Return the (X, Y) coordinate for the center point of the cell that contains the specified text.  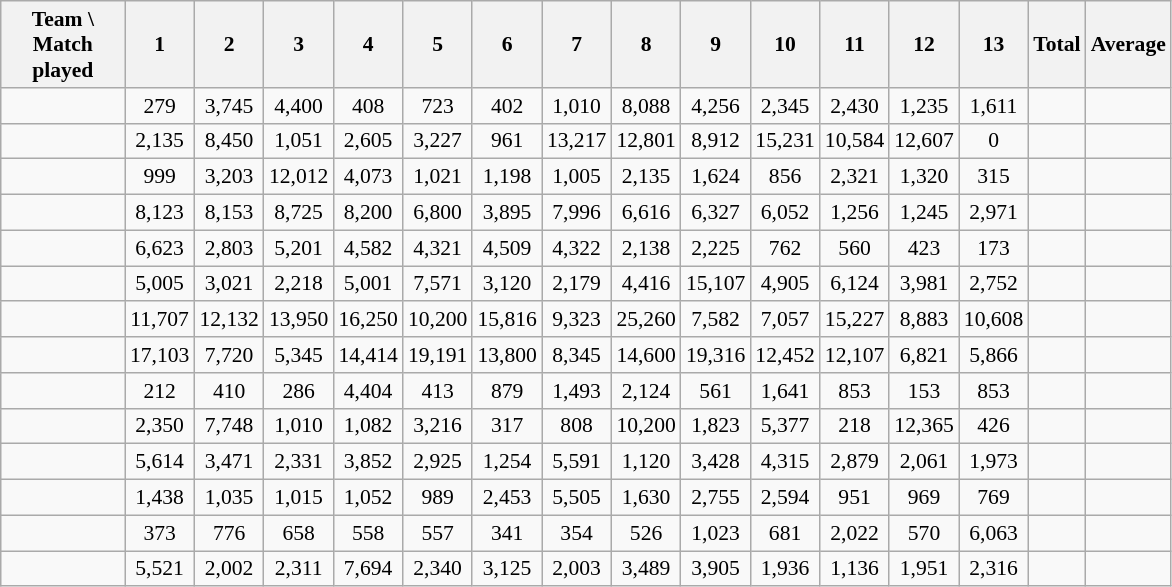
1,245 (924, 213)
2,879 (854, 462)
410 (228, 391)
1,624 (716, 177)
7,571 (438, 284)
8,123 (160, 213)
2,430 (854, 106)
4,322 (576, 248)
879 (506, 391)
10,584 (854, 141)
7 (576, 44)
315 (994, 177)
4,073 (368, 177)
173 (994, 248)
2,803 (228, 248)
2,755 (716, 498)
989 (438, 498)
3,905 (716, 569)
3,120 (506, 284)
762 (784, 248)
769 (994, 498)
11,707 (160, 320)
2,350 (160, 426)
4 (368, 44)
681 (784, 533)
4,509 (506, 248)
13,217 (576, 141)
2,225 (716, 248)
1,951 (924, 569)
2,002 (228, 569)
7,694 (368, 569)
5,521 (160, 569)
4,404 (368, 391)
961 (506, 141)
5,614 (160, 462)
11 (854, 44)
6,124 (854, 284)
2,971 (994, 213)
1,235 (924, 106)
Average (1128, 44)
2,179 (576, 284)
25,260 (646, 320)
3,428 (716, 462)
1,320 (924, 177)
6,800 (438, 213)
4,416 (646, 284)
570 (924, 533)
1,256 (854, 213)
2,003 (576, 569)
12,012 (298, 177)
8,088 (646, 106)
426 (994, 426)
3,895 (506, 213)
17,103 (160, 355)
4,582 (368, 248)
5,005 (160, 284)
1,035 (228, 498)
3,203 (228, 177)
12,801 (646, 141)
7,582 (716, 320)
15,227 (854, 320)
2,218 (298, 284)
1,493 (576, 391)
2 (228, 44)
9,323 (576, 320)
5,377 (784, 426)
560 (854, 248)
15,816 (506, 320)
402 (506, 106)
413 (438, 391)
2,340 (438, 569)
2,594 (784, 498)
14,414 (368, 355)
8,725 (298, 213)
1,051 (298, 141)
4,321 (438, 248)
8,200 (368, 213)
279 (160, 106)
Team \ Match played (63, 44)
5,201 (298, 248)
5,345 (298, 355)
8,345 (576, 355)
1,254 (506, 462)
3 (298, 44)
12 (924, 44)
15,107 (716, 284)
10,608 (994, 320)
2,022 (854, 533)
6,623 (160, 248)
12,452 (784, 355)
2,752 (994, 284)
1,052 (368, 498)
2,316 (994, 569)
526 (646, 533)
212 (160, 391)
1,082 (368, 426)
286 (298, 391)
7,057 (784, 320)
373 (160, 533)
3,216 (438, 426)
1,438 (160, 498)
561 (716, 391)
969 (924, 498)
6,052 (784, 213)
856 (784, 177)
3,489 (646, 569)
5,591 (576, 462)
Total (1056, 44)
1,611 (994, 106)
1,630 (646, 498)
6,327 (716, 213)
9 (716, 44)
557 (438, 533)
4,400 (298, 106)
4,315 (784, 462)
1,023 (716, 533)
2,605 (368, 141)
3,745 (228, 106)
723 (438, 106)
5,505 (576, 498)
2,311 (298, 569)
2,061 (924, 462)
1,005 (576, 177)
13,800 (506, 355)
2,453 (506, 498)
13,950 (298, 320)
2,925 (438, 462)
423 (924, 248)
19,191 (438, 355)
14,600 (646, 355)
12,607 (924, 141)
16,250 (368, 320)
2,321 (854, 177)
218 (854, 426)
19,316 (716, 355)
1,120 (646, 462)
1,136 (854, 569)
12,132 (228, 320)
2,331 (298, 462)
8,450 (228, 141)
3,852 (368, 462)
1,936 (784, 569)
7,720 (228, 355)
5 (438, 44)
4,256 (716, 106)
1,015 (298, 498)
951 (854, 498)
317 (506, 426)
6,063 (994, 533)
3,021 (228, 284)
658 (298, 533)
341 (506, 533)
1,973 (994, 462)
7,996 (576, 213)
808 (576, 426)
1,823 (716, 426)
153 (924, 391)
15,231 (784, 141)
8 (646, 44)
408 (368, 106)
1 (160, 44)
999 (160, 177)
354 (576, 533)
1,198 (506, 177)
12,365 (924, 426)
3,471 (228, 462)
8,912 (716, 141)
558 (368, 533)
1,641 (784, 391)
8,883 (924, 320)
4,905 (784, 284)
3,125 (506, 569)
8,153 (228, 213)
2,345 (784, 106)
3,981 (924, 284)
13 (994, 44)
6,821 (924, 355)
2,138 (646, 248)
3,227 (438, 141)
5,866 (994, 355)
6 (506, 44)
1,021 (438, 177)
7,748 (228, 426)
776 (228, 533)
12,107 (854, 355)
5,001 (368, 284)
6,616 (646, 213)
10 (784, 44)
0 (994, 141)
2,124 (646, 391)
